Scan for the cell matching the given text and deliver its [x, y] coordinate at center. 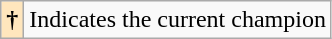
Indicates the current champion [178, 20]
† [12, 20]
